Return the [x, y] coordinate for the center point of the cell that contains the specified text.  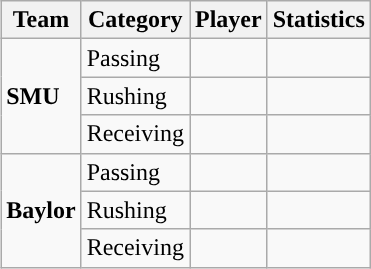
Player [229, 20]
SMU [41, 96]
Category [135, 20]
Team [41, 20]
Statistics [318, 20]
Baylor [41, 210]
